Provide the (X, Y) coordinate of the cell's center where the given text is located.  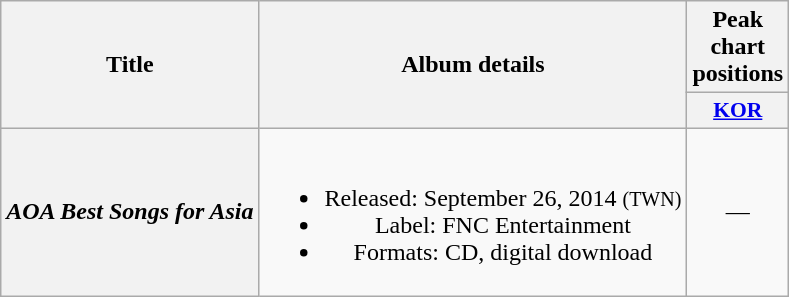
Album details (473, 65)
— (738, 212)
Peak chartpositions (738, 47)
Title (130, 65)
KOR (738, 111)
AOA Best Songs for Asia (130, 212)
Released: September 26, 2014 (TWN)Label: FNC EntertainmentFormats: CD, digital download (473, 212)
